For the text-containing cell, return its midpoint in (x, y) coordinate format. 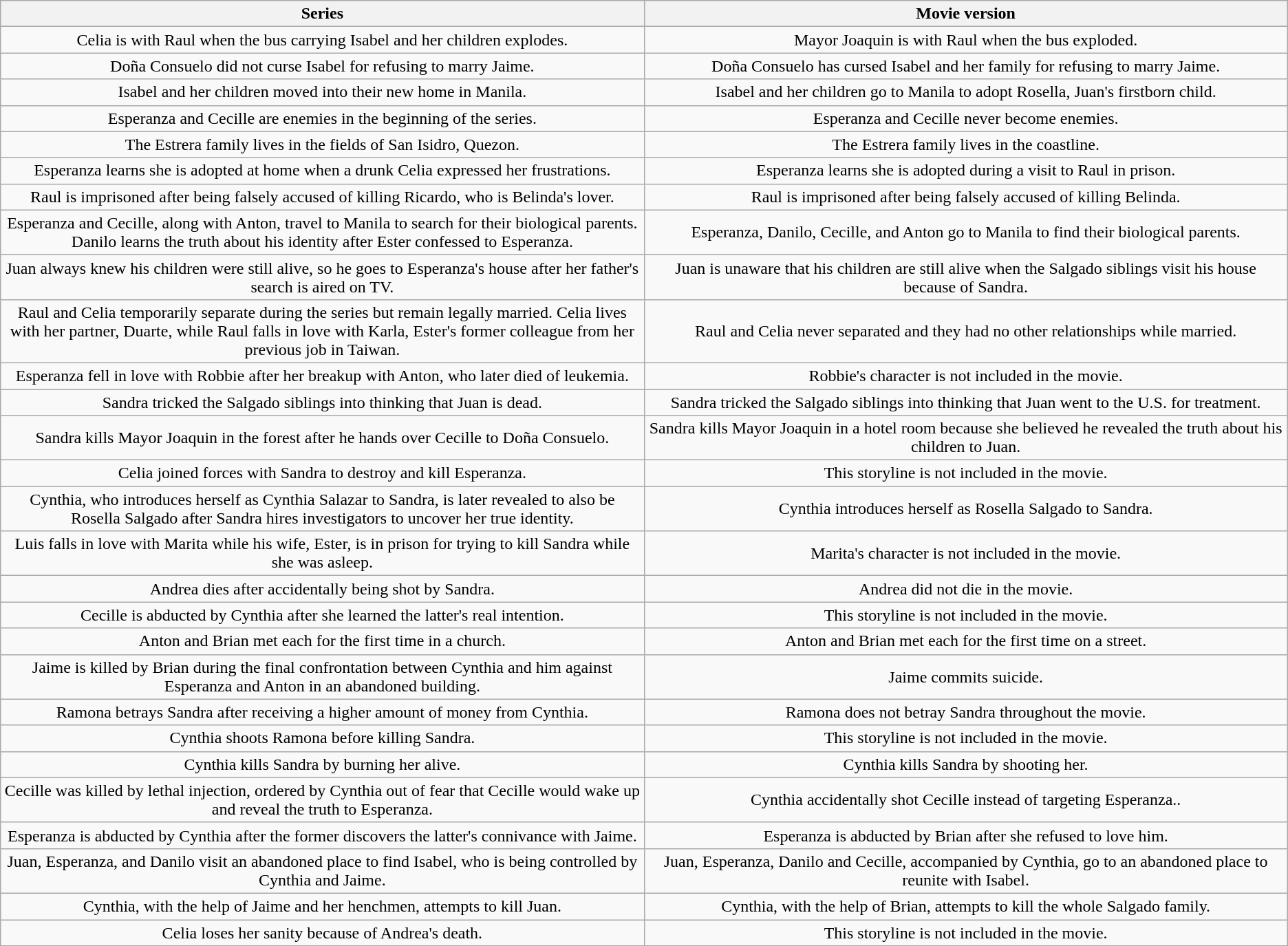
Esperanza and Cecille are enemies in the beginning of the series. (322, 118)
Esperanza is abducted by Brian after she refused to love him. (966, 835)
Sandra kills Mayor Joaquin in a hotel room because she believed he revealed the truth about his children to Juan. (966, 438)
Raul is imprisoned after being falsely accused of killing Belinda. (966, 197)
Jaime commits suicide. (966, 677)
Esperanza and Cecille never become enemies. (966, 118)
Series (322, 14)
Sandra kills Mayor Joaquin in the forest after he hands over Cecille to Doña Consuelo. (322, 438)
The Estrera family lives in the coastline. (966, 144)
Isabel and her children go to Manila to adopt Rosella, Juan's firstborn child. (966, 92)
Sandra tricked the Salgado siblings into thinking that Juan went to the U.S. for treatment. (966, 402)
Juan is unaware that his children are still alive when the Salgado siblings visit his house because of Sandra. (966, 277)
Isabel and her children moved into their new home in Manila. (322, 92)
Cynthia kills Sandra by burning her alive. (322, 764)
Cynthia, with the help of Brian, attempts to kill the whole Salgado family. (966, 906)
Andrea dies after accidentally being shot by Sandra. (322, 589)
Robbie's character is not included in the movie. (966, 376)
Anton and Brian met each for the first time in a church. (322, 641)
Esperanza is abducted by Cynthia after the former discovers the latter's connivance with Jaime. (322, 835)
Esperanza learns she is adopted at home when a drunk Celia expressed her frustrations. (322, 171)
Anton and Brian met each for the first time on a street. (966, 641)
Marita's character is not included in the movie. (966, 553)
Movie version (966, 14)
Cynthia kills Sandra by shooting her. (966, 764)
Esperanza, Danilo, Cecille, and Anton go to Manila to find their biological parents. (966, 233)
Esperanza fell in love with Robbie after her breakup with Anton, who later died of leukemia. (322, 376)
Luis falls in love with Marita while his wife, Ester, is in prison for trying to kill Sandra while she was asleep. (322, 553)
Ramona betrays Sandra after receiving a higher amount of money from Cynthia. (322, 712)
Cynthia introduces herself as Rosella Salgado to Sandra. (966, 509)
Doña Consuelo did not curse Isabel for refusing to marry Jaime. (322, 66)
Mayor Joaquin is with Raul when the bus exploded. (966, 40)
Celia joined forces with Sandra to destroy and kill Esperanza. (322, 473)
Esperanza learns she is adopted during a visit to Raul in prison. (966, 171)
Celia loses her sanity because of Andrea's death. (322, 932)
Cynthia shoots Ramona before killing Sandra. (322, 738)
Sandra tricked the Salgado siblings into thinking that Juan is dead. (322, 402)
Juan, Esperanza, and Danilo visit an abandoned place to find Isabel, who is being controlled by Cynthia and Jaime. (322, 871)
The Estrera family lives in the fields of San Isidro, Quezon. (322, 144)
Cecille is abducted by Cynthia after she learned the latter's real intention. (322, 615)
Cynthia, with the help of Jaime and her henchmen, attempts to kill Juan. (322, 906)
Juan always knew his children were still alive, so he goes to Esperanza's house after her father's search is aired on TV. (322, 277)
Ramona does not betray Sandra throughout the movie. (966, 712)
Raul is imprisoned after being falsely accused of killing Ricardo, who is Belinda's lover. (322, 197)
Raul and Celia never separated and they had no other relationships while married. (966, 331)
Cynthia accidentally shot Cecille instead of targeting Esperanza.. (966, 799)
Juan, Esperanza, Danilo and Cecille, accompanied by Cynthia, go to an abandoned place to reunite with Isabel. (966, 871)
Andrea did not die in the movie. (966, 589)
Cecille was killed by lethal injection, ordered by Cynthia out of fear that Cecille would wake up and reveal the truth to Esperanza. (322, 799)
Celia is with Raul when the bus carrying Isabel and her children explodes. (322, 40)
Jaime is killed by Brian during the final confrontation between Cynthia and him against Esperanza and Anton in an abandoned building. (322, 677)
Doña Consuelo has cursed Isabel and her family for refusing to marry Jaime. (966, 66)
